From the cell containing the given text, extract its center point as [x, y] coordinate. 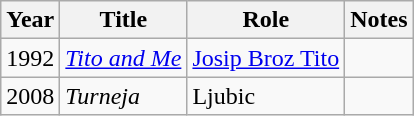
Josip Broz Tito [266, 58]
1992 [30, 58]
Ljubic [266, 96]
2008 [30, 96]
Title [124, 20]
Turneja [124, 96]
Notes [379, 20]
Role [266, 20]
Tito and Me [124, 58]
Year [30, 20]
